Output the (x, y) coordinate of the center of the cell containing the given text.  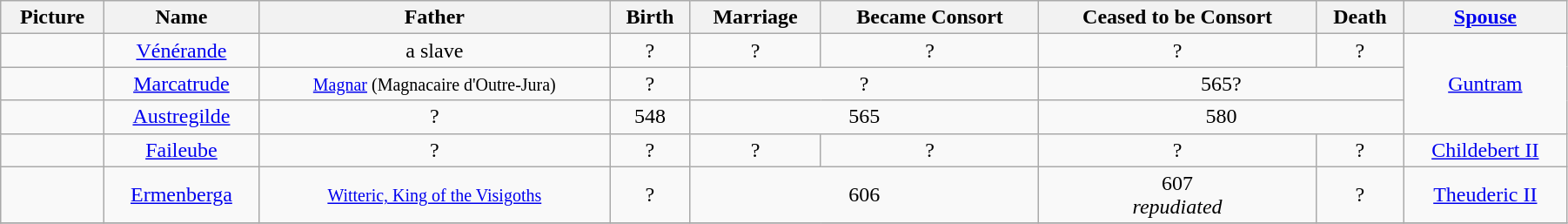
Became Consort (929, 17)
Childebert II (1484, 150)
Marriage (755, 17)
Magnar (Magnacaire d'Outre-Jura) (434, 84)
Birth (650, 17)
Father (434, 17)
606 (865, 195)
Guntram (1484, 84)
Ceased to be Consort (1178, 17)
Picture (52, 17)
Austregilde (181, 117)
Faileube (181, 150)
565? (1222, 84)
580 (1222, 117)
Death (1359, 17)
Theuderic II (1484, 195)
565 (865, 117)
Name (181, 17)
Vénérande (181, 51)
a slave (434, 51)
Marcatrude (181, 84)
Spouse (1484, 17)
548 (650, 117)
Ermenberga (181, 195)
Witteric, King of the Visigoths (434, 195)
607repudiated (1178, 195)
